Output the [X, Y] coordinate of the center of the cell containing the given text.  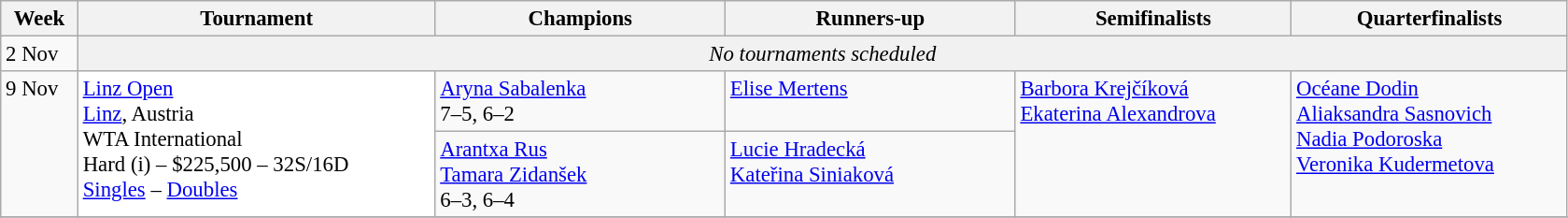
No tournaments scheduled [822, 54]
Semifinalists [1153, 19]
Barbora Krejčíková Ekaterina Alexandrova [1153, 144]
9 Nov [39, 144]
Arantxa Rus Tamara Zidanšek 6–3, 6–4 [581, 175]
Océane Dodin Aliaksandra Sasnovich Nadia Podoroska Veronika Kudermetova [1430, 144]
Linz Open Linz, AustriaWTA InternationalHard (i) – $225,500 – 32S/16DSingles – Doubles [256, 144]
Aryna Sabalenka 7–5, 6–2 [581, 101]
Elise Mertens [870, 101]
Runners-up [870, 19]
Week [39, 19]
Tournament [256, 19]
Quarterfinalists [1430, 19]
2 Nov [39, 54]
Lucie Hradecká Kateřina Siniaková [870, 175]
Champions [581, 19]
